Capture the cell that displays the provided text and extract its [X, Y] central coordinate. 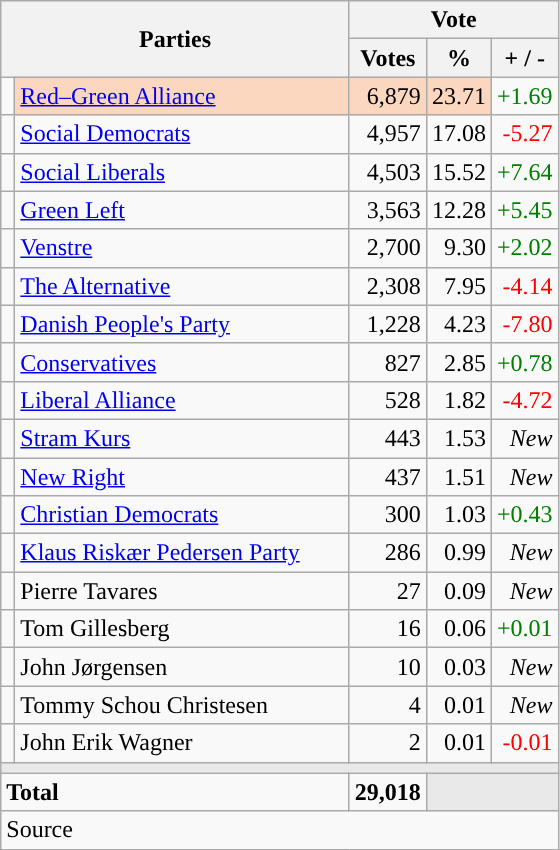
New Right [182, 477]
Vote [454, 20]
-5.27 [524, 134]
2.85 [458, 362]
+0.01 [524, 629]
2,308 [388, 286]
+5.45 [524, 210]
+7.64 [524, 172]
+ / - [524, 58]
1.82 [458, 400]
2 [388, 743]
+1.69 [524, 96]
4.23 [458, 324]
29,018 [388, 792]
John Erik Wagner [182, 743]
Danish People's Party [182, 324]
0.99 [458, 553]
15.52 [458, 172]
Parties [176, 39]
Green Left [182, 210]
0.03 [458, 667]
Pierre Tavares [182, 591]
Liberal Alliance [182, 400]
4,503 [388, 172]
Klaus Riskær Pedersen Party [182, 553]
-0.01 [524, 743]
+2.02 [524, 248]
827 [388, 362]
12.28 [458, 210]
Tommy Schou Christesen [182, 705]
Total [176, 792]
9.30 [458, 248]
437 [388, 477]
27 [388, 591]
6,879 [388, 96]
0.09 [458, 591]
1.03 [458, 515]
1,228 [388, 324]
Votes [388, 58]
-7.80 [524, 324]
4 [388, 705]
Social Democrats [182, 134]
The Alternative [182, 286]
+0.43 [524, 515]
2,700 [388, 248]
Source [280, 830]
1.51 [458, 477]
10 [388, 667]
Social Liberals [182, 172]
23.71 [458, 96]
7.95 [458, 286]
+0.78 [524, 362]
Venstre [182, 248]
286 [388, 553]
528 [388, 400]
4,957 [388, 134]
Conservatives [182, 362]
17.08 [458, 134]
% [458, 58]
Red–Green Alliance [182, 96]
1.53 [458, 438]
16 [388, 629]
0.06 [458, 629]
-4.14 [524, 286]
John Jørgensen [182, 667]
443 [388, 438]
3,563 [388, 210]
Tom Gillesberg [182, 629]
Christian Democrats [182, 515]
-4.72 [524, 400]
300 [388, 515]
Stram Kurs [182, 438]
